Find where the given text appears and provide that cell's center as (x, y) coordinate. 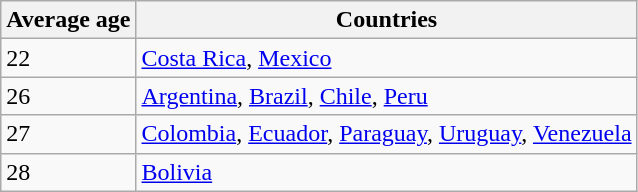
26 (68, 96)
27 (68, 134)
Colombia, Ecuador, Paraguay, Uruguay, Venezuela (386, 134)
22 (68, 58)
Costa Rica, Mexico (386, 58)
Average age (68, 20)
Countries (386, 20)
Argentina, Brazil, Chile, Peru (386, 96)
Bolivia (386, 172)
28 (68, 172)
